From the cell containing the given text, extract its center point as (X, Y) coordinate. 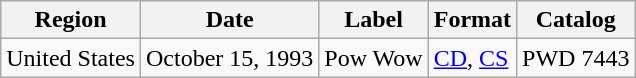
United States (71, 58)
Pow Wow (374, 58)
CD, CS (472, 58)
Date (229, 20)
Region (71, 20)
Format (472, 20)
October 15, 1993 (229, 58)
PWD 7443 (576, 58)
Catalog (576, 20)
Label (374, 20)
